Pinpoint the cell where the given text exists, returning its [x, y] midpoint coordinate. 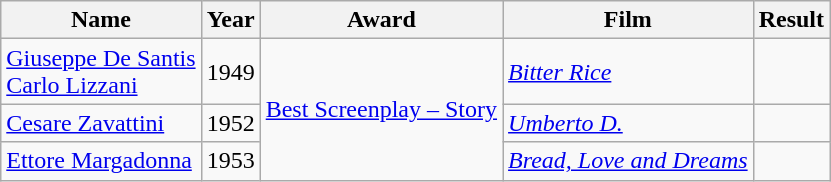
Bread, Love and Dreams [628, 161]
Best Screenplay – Story [381, 110]
Award [381, 20]
1952 [230, 123]
Ettore Margadonna [101, 161]
Giuseppe De SantisCarlo Lizzani [101, 72]
Result [791, 20]
Cesare Zavattini [101, 123]
Bitter Rice [628, 72]
1953 [230, 161]
1949 [230, 72]
Film [628, 20]
Umberto D. [628, 123]
Name [101, 20]
Year [230, 20]
